For the text-containing cell, return its midpoint in [x, y] coordinate format. 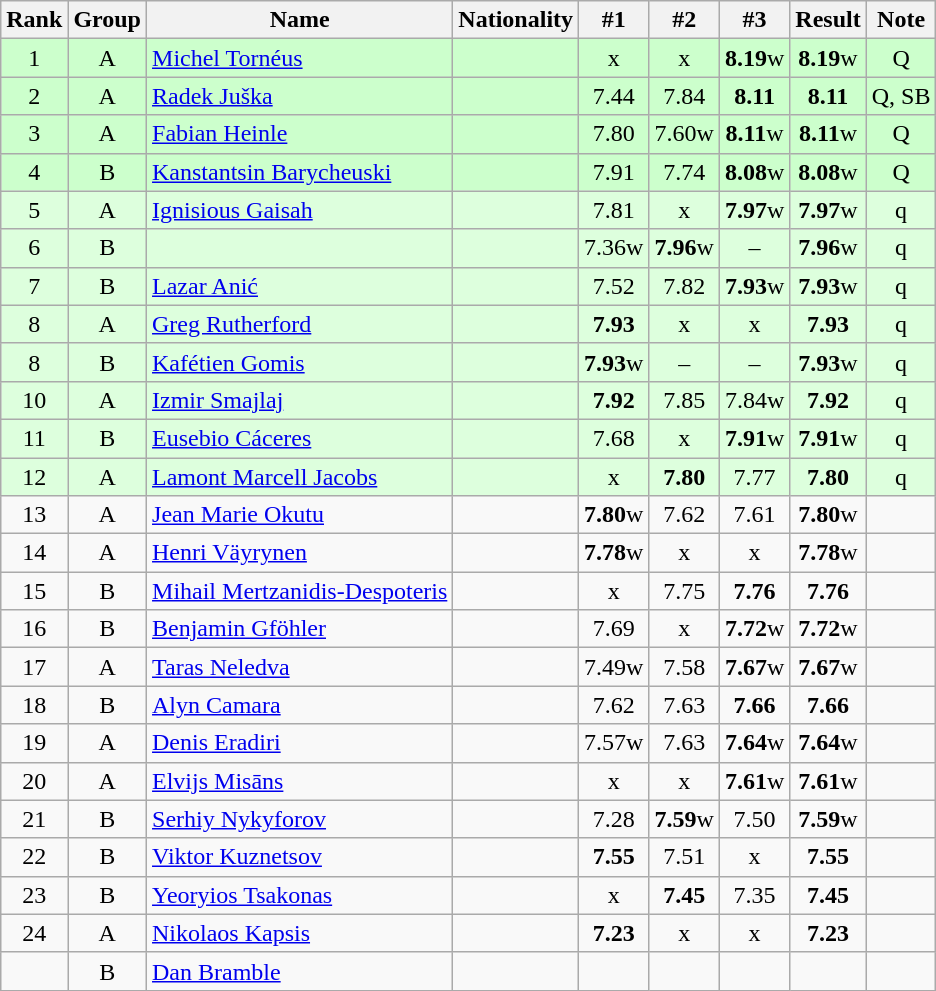
16 [34, 629]
14 [34, 553]
7.58 [684, 667]
Yeoryios Tsakonas [300, 895]
Michel Tornéus [300, 58]
7.74 [684, 172]
#1 [614, 20]
21 [34, 819]
Kanstantsin Barycheuski [300, 172]
22 [34, 857]
7.49w [614, 667]
Fabian Heinle [300, 134]
Radek Juška [300, 96]
Result [828, 20]
Henri Väyrynen [300, 553]
7.69 [614, 629]
#3 [754, 20]
Ignisious Gaisah [300, 210]
17 [34, 667]
4 [34, 172]
Rank [34, 20]
Serhiy Nykyforov [300, 819]
13 [34, 515]
Kafétien Gomis [300, 362]
Taras Neledva [300, 667]
1 [34, 58]
10 [34, 400]
7.50 [754, 819]
7.44 [614, 96]
Group [108, 20]
Benjamin Gföhler [300, 629]
7.60w [684, 134]
7.68 [614, 438]
23 [34, 895]
7.61 [754, 515]
Izmir Smajlaj [300, 400]
12 [34, 477]
15 [34, 591]
7.84w [754, 400]
3 [34, 134]
Lamont Marcell Jacobs [300, 477]
11 [34, 438]
Dan Bramble [300, 971]
Lazar Anić [300, 286]
7.91 [614, 172]
7.77 [754, 477]
7 [34, 286]
7.85 [684, 400]
Greg Rutherford [300, 324]
7.82 [684, 286]
18 [34, 705]
19 [34, 743]
7.57w [614, 743]
24 [34, 933]
7.28 [614, 819]
7.52 [614, 286]
7.51 [684, 857]
Mihail Mertzanidis-Despoteris [300, 591]
Q, SB [901, 96]
Note [901, 20]
Viktor Kuznetsov [300, 857]
7.36w [614, 248]
2 [34, 96]
Elvijs Misāns [300, 781]
20 [34, 781]
Jean Marie Okutu [300, 515]
Alyn Camara [300, 705]
7.81 [614, 210]
Nikolaos Kapsis [300, 933]
Name [300, 20]
#2 [684, 20]
5 [34, 210]
Nationality [516, 20]
Denis Eradiri [300, 743]
7.84 [684, 96]
7.35 [754, 895]
7.75 [684, 591]
6 [34, 248]
Eusebio Cáceres [300, 438]
